Determine the (X, Y) coordinate at the center of the cell enclosing the given text.  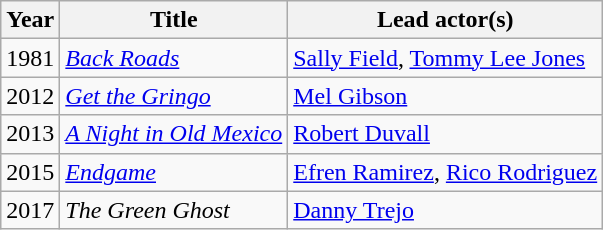
Lead actor(s) (446, 20)
2012 (30, 96)
Danny Trejo (446, 210)
2017 (30, 210)
Endgame (174, 172)
Mel Gibson (446, 96)
A Night in Old Mexico (174, 134)
2013 (30, 134)
1981 (30, 58)
Robert Duvall (446, 134)
Sally Field, Tommy Lee Jones (446, 58)
Title (174, 20)
Back Roads (174, 58)
Get the Gringo (174, 96)
2015 (30, 172)
Efren Ramirez, Rico Rodriguez (446, 172)
Year (30, 20)
The Green Ghost (174, 210)
